Determine the [X, Y] coordinate at the center of the cell enclosing the given text.  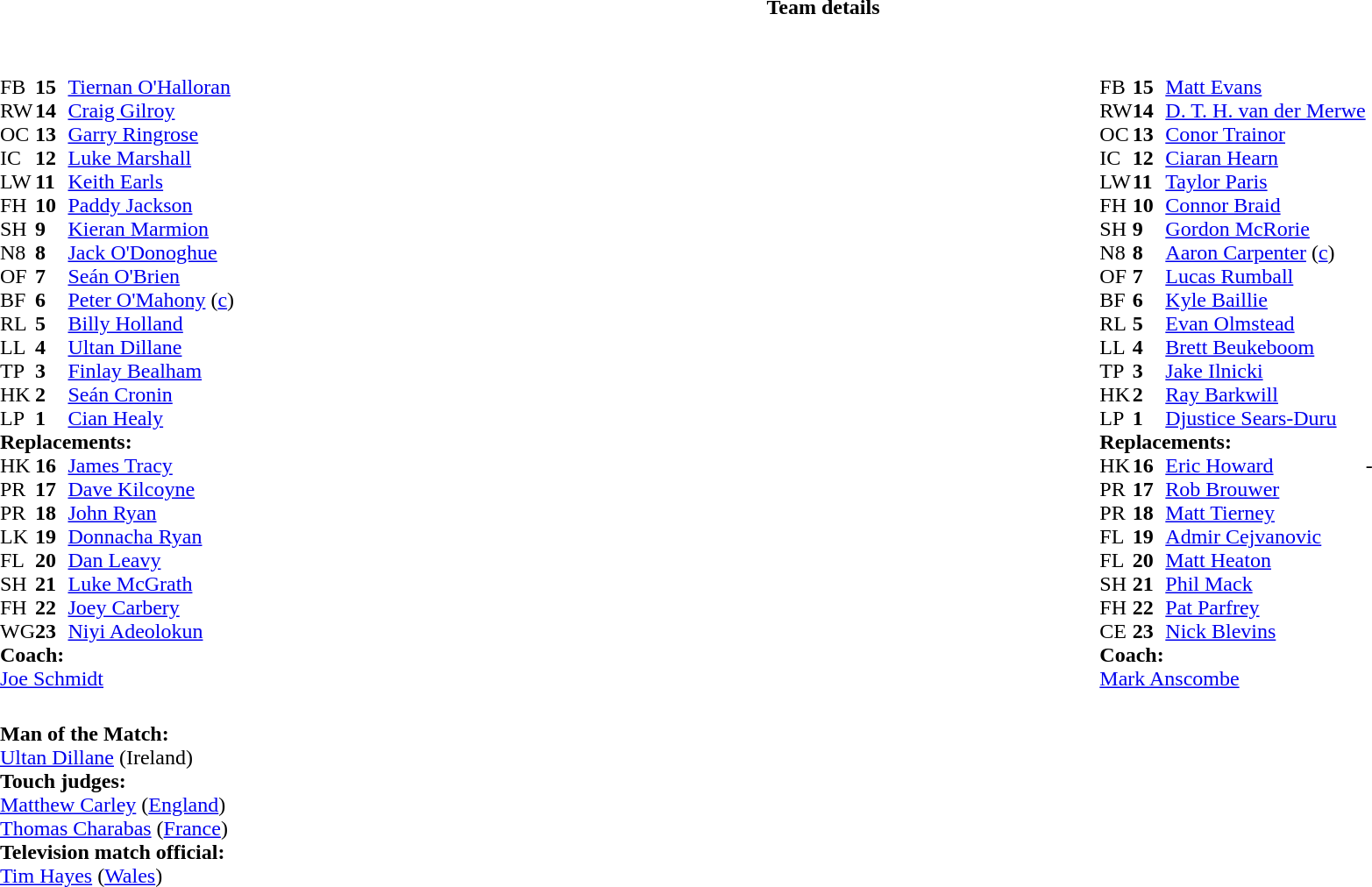
Matt Tierney [1265, 514]
Brett Beukeboom [1265, 347]
Kieran Marmion [151, 230]
Keith Earls [151, 182]
Eric Howard [1265, 466]
LK [18, 536]
John Ryan [151, 514]
CE [1116, 631]
Taylor Paris [1265, 182]
Joe Schmidt [117, 678]
Phil Mack [1265, 584]
Niyi Adeolokun [151, 631]
Admir Cejvanovic [1265, 536]
WG [18, 631]
Connor Braid [1265, 205]
Craig Gilroy [151, 110]
Evan Olmstead [1265, 324]
Joey Carbery [151, 608]
Djustice Sears-Duru [1265, 419]
Matt Heaton [1265, 561]
Tiernan O'Halloran [151, 88]
Garry Ringrose [151, 135]
Aaron Carpenter (c) [1265, 252]
Peter O'Mahony (c) [151, 300]
Dave Kilcoyne [151, 489]
Mark Anscombe [1233, 678]
Jack O'Donoghue [151, 252]
Jake Ilnicki [1265, 372]
Ultan Dillane [151, 347]
Cian Healy [151, 419]
Gordon McRorie [1265, 230]
Seán O'Brien [151, 277]
Matt Evans [1265, 88]
Finlay Bealham [151, 372]
Dan Leavy [151, 561]
Billy Holland [151, 324]
Luke Marshall [151, 158]
Seán Cronin [151, 394]
Ray Barkwill [1265, 394]
Lucas Rumball [1265, 277]
Rob Brouwer [1265, 489]
James Tracy [151, 466]
Ciaran Hearn [1265, 158]
Donnacha Ryan [151, 536]
Pat Parfrey [1265, 608]
Kyle Baillie [1265, 300]
D. T. H. van der Merwe [1265, 110]
Conor Trainor [1265, 135]
Paddy Jackson [151, 205]
Nick Blevins [1265, 631]
Luke McGrath [151, 584]
